Output the [x, y] coordinate of the center of the cell containing the given text.  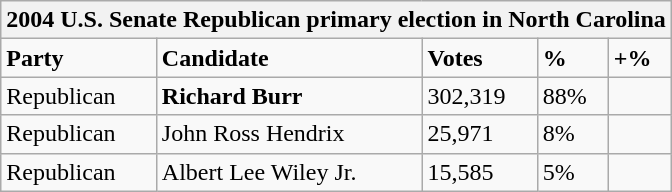
+% [640, 58]
8% [572, 134]
Votes [480, 58]
Richard Burr [289, 96]
John Ross Hendrix [289, 134]
88% [572, 96]
302,319 [480, 96]
Candidate [289, 58]
Party [79, 58]
5% [572, 172]
15,585 [480, 172]
% [572, 58]
Albert Lee Wiley Jr. [289, 172]
2004 U.S. Senate Republican primary election in North Carolina [336, 20]
25,971 [480, 134]
